Output the [X, Y] coordinate of the center of the cell containing the given text.  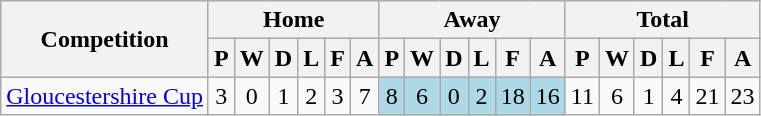
Total [662, 20]
8 [392, 96]
16 [548, 96]
Home [293, 20]
Away [472, 20]
4 [676, 96]
23 [742, 96]
18 [512, 96]
Competition [105, 39]
11 [582, 96]
21 [708, 96]
Gloucestershire Cup [105, 96]
7 [364, 96]
